Search for the cell housing the specified text and yield its (X, Y) center coordinate. 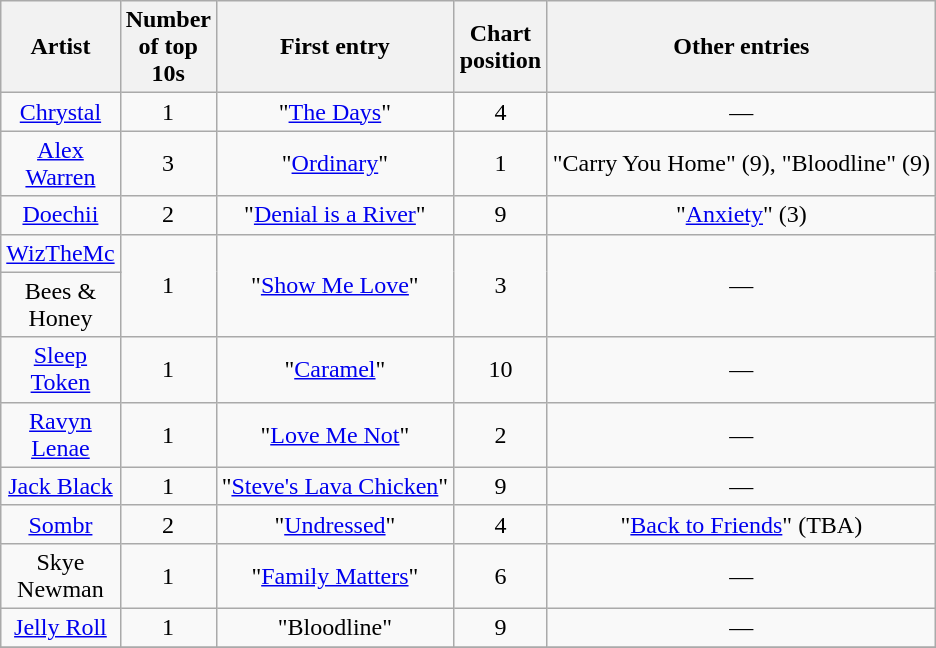
Chart position (501, 47)
Sleep Token (60, 370)
Number of top 10s (168, 47)
"Caramel" (335, 370)
Sombr (60, 524)
First entry (335, 47)
"Bloodline" (335, 627)
"Carry You Home" (9), "Bloodline" (9) (741, 164)
Ravyn Lenae (60, 434)
"Family Matters" (335, 576)
Skye Newman (60, 576)
"The Days" (335, 112)
WizTheMc (60, 253)
"Show Me Love" (335, 286)
Chrystal (60, 112)
"Back to Friends" (TBA) (741, 524)
Artist (60, 47)
"Ordinary" (335, 164)
Jelly Roll (60, 627)
"Anxiety" (3) (741, 215)
6 (501, 576)
"Undressed" (335, 524)
Bees & Honey (60, 304)
Doechii (60, 215)
"Steve's Lava Chicken" (335, 486)
Alex Warren (60, 164)
"Love Me Not" (335, 434)
"Denial is a River" (335, 215)
Other entries (741, 47)
10 (501, 370)
Jack Black (60, 486)
